Pinpoint the cell where the given text exists, returning its (x, y) midpoint coordinate. 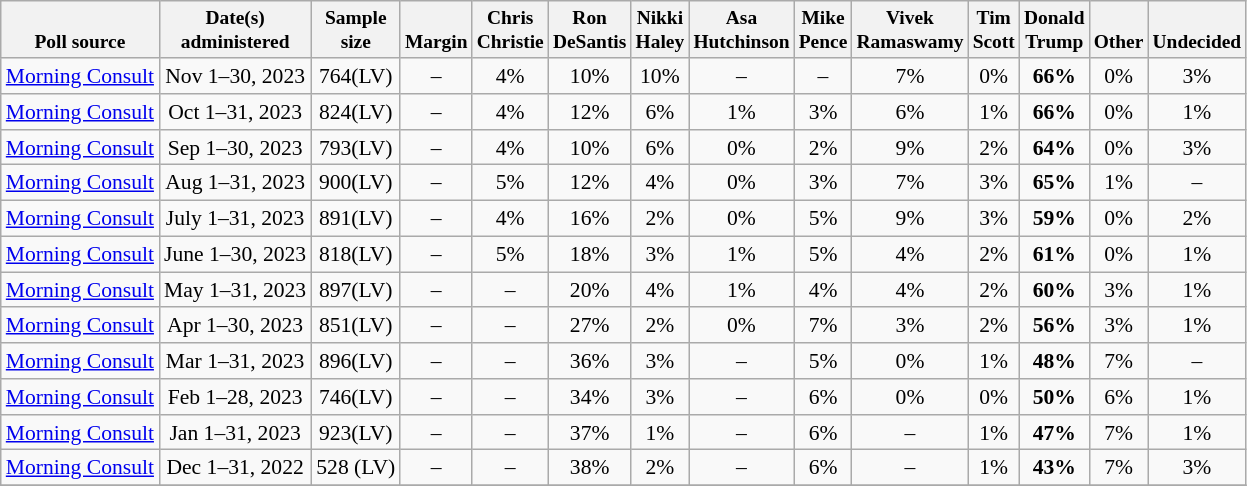
746(LV) (356, 397)
851(LV) (356, 326)
Jan 1–31, 2023 (235, 433)
July 1–31, 2023 (235, 219)
MikePence (823, 30)
VivekRamaswamy (910, 30)
Samplesize (356, 30)
896(LV) (356, 361)
Sep 1–30, 2023 (235, 148)
RonDeSantis (590, 30)
65% (1054, 183)
64% (1054, 148)
Mar 1–31, 2023 (235, 361)
Dec 1–31, 2022 (235, 468)
Other (1118, 30)
824(LV) (356, 112)
891(LV) (356, 219)
Undecided (1197, 30)
764(LV) (356, 76)
16% (590, 219)
897(LV) (356, 290)
59% (1054, 219)
60% (1054, 290)
Aug 1–31, 2023 (235, 183)
TimScott (994, 30)
37% (590, 433)
ChrisChristie (510, 30)
923(LV) (356, 433)
May 1–31, 2023 (235, 290)
61% (1054, 254)
43% (1054, 468)
Feb 1–28, 2023 (235, 397)
Nov 1–30, 2023 (235, 76)
528 (LV) (356, 468)
Poll source (80, 30)
Apr 1–30, 2023 (235, 326)
793(LV) (356, 148)
34% (590, 397)
Oct 1–31, 2023 (235, 112)
AsaHutchinson (742, 30)
47% (1054, 433)
38% (590, 468)
56% (1054, 326)
50% (1054, 397)
27% (590, 326)
48% (1054, 361)
900(LV) (356, 183)
Margin (436, 30)
818(LV) (356, 254)
20% (590, 290)
Date(s)administered (235, 30)
36% (590, 361)
DonaldTrump (1054, 30)
June 1–30, 2023 (235, 254)
18% (590, 254)
NikkiHaley (660, 30)
